Provide the (x, y) coordinate of the cell's center where the given text is located.  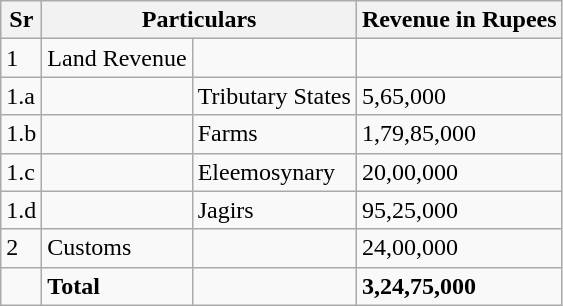
2 (22, 248)
Tributary States (274, 96)
1.c (22, 172)
95,25,000 (459, 210)
Sr (22, 20)
Particulars (200, 20)
Customs (117, 248)
1.b (22, 134)
Farms (274, 134)
5,65,000 (459, 96)
Land Revenue (117, 58)
1,79,85,000 (459, 134)
1.a (22, 96)
1 (22, 58)
Revenue in Rupees (459, 20)
24,00,000 (459, 248)
Jagirs (274, 210)
1.d (22, 210)
3,24,75,000 (459, 286)
Total (117, 286)
Eleemosynary (274, 172)
20,00,000 (459, 172)
